Return (X, Y) of the center of cell containing provided text 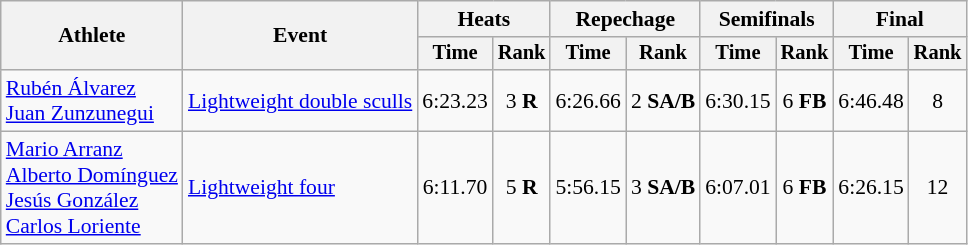
6:07.01 (738, 188)
8 (938, 100)
Rubén ÁlvarezJuan Zunzunegui (92, 100)
Heats (484, 19)
Lightweight four (300, 188)
6:30.15 (738, 100)
Athlete (92, 36)
6:26.66 (588, 100)
6:26.15 (870, 188)
Mario ArranzAlberto DomínguezJesús GonzálezCarlos Loriente (92, 188)
12 (938, 188)
Semifinals (766, 19)
5:56.15 (588, 188)
Event (300, 36)
6:23.23 (454, 100)
6:46.48 (870, 100)
Final (900, 19)
6:11.70 (454, 188)
2 SA/B (663, 100)
3 R (522, 100)
5 R (522, 188)
Lightweight double sculls (300, 100)
3 SA/B (663, 188)
Repechage (625, 19)
